Output the (X, Y) coordinate of the center of the cell containing the given text.  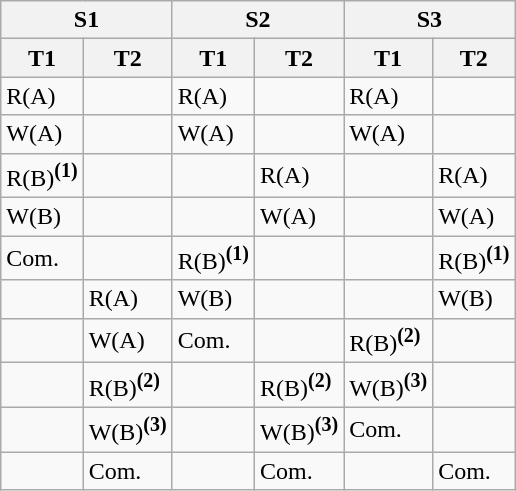
S1 (86, 20)
S2 (258, 20)
S3 (430, 20)
